Find where the given text appears and provide that cell's center as (x, y) coordinate. 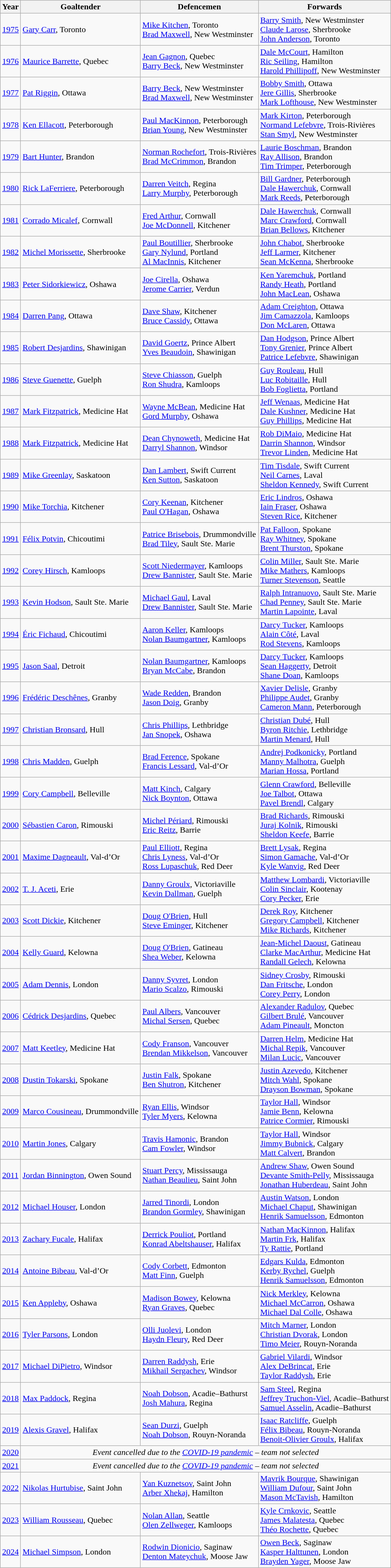
Aaron Keller, KamloopsNolan Baumgartner, Kamloops (199, 634)
Brad Ference, SpokaneFrancis Lessard, Val-d’Or (199, 761)
Andrew Shaw, Owen SoundDevante Smith-Pelly, MississaugaJonathan Huberdeau, Saint John (324, 1175)
Martin Jones, Calgary (81, 1143)
Darcy Tucker, KamloopsSean Haggerty, DetroitShane Doan, Kamloops (324, 666)
T. J. Aceti, Erie (81, 889)
1996 (10, 698)
Taylor Hall, WindsorJimmy Bubnick, CalgaryMatt Calvert, Brandon (324, 1143)
2023 (10, 1520)
Nathan MacKinnon, HalifaxMartin Frk, HalifaxTy Rattie, Portland (324, 1239)
Taylor Hall, WindsorJamie Benn, KelownaPatrice Cormier, Rimouski (324, 1112)
Chris Phillips, LethbridgeJan Snopek, Oshawa (199, 730)
Tim Tisdale, Swift CurrentNeil Carnes, LavalSheldon Kennedy, Swift Current (324, 475)
Norman Rochefort, Trois-RivièresBrad McCrimmon, Brandon (199, 157)
Nikolas Hurtubise, Saint John (81, 1488)
Owen Beck, SaginawKasper Halttunen, LondonBrayden Yager, Moose Jaw (324, 1552)
Isaac Ratcliffe, GuelphFélix Bibeau, Rouyn-NorandaBenoit-Olivier Groulx, Halifax (324, 1430)
Paul Elliott, ReginaChris Lyness, Val-d’OrRoss Lupaschuk, Red Deer (199, 857)
Steve Chiasson, GuelphRon Shudra, Kamloops (199, 380)
Derek Roy, KitchenerGregory Campbell, KitchenerMike Richards, Kitchener (324, 921)
Fred Arthur, CornwallJoe McDonnell, Kitchener (199, 220)
1991 (10, 539)
2005 (10, 984)
Sean Durzi, GuelphNoah Dobson, Rouyn-Noranda (199, 1430)
Joe Cirella, OshawaJerome Carrier, Verdun (199, 284)
Adam Creighton, OttawaJim Camazzola, KamloopsDon McLaren, Ottawa (324, 316)
2022 (10, 1488)
Mike Torchia, Kitchener (81, 507)
Paul Boutillier, SherbrookeGary Nylund, PortlandAl MacInnis, Kitchener (199, 252)
1988 (10, 443)
1990 (10, 507)
Mavrik Bourque, ShawiniganWilliam Dufour, Saint JohnMason McTavish, Hamilton (324, 1488)
Mike Greenlay, Saskatoon (81, 475)
Derrick Pouliot, PortlandKonrad Abeltshauser, Halifax (199, 1239)
2008 (10, 1080)
Brad Richards, RimouskiJuraj Kolnik, RimouskiSheldon Keefe, Barrie (324, 825)
Danny Syvret, LondonMario Scalzo, Rimouski (199, 984)
Ken Ellacott, Peterborough (81, 125)
2015 (10, 1302)
2001 (10, 857)
Gabriel Vilardi, WindsorAlex DeBrincat, ErieTaylor Raddysh, Erie (324, 1366)
Jarred Tinordi, LondonBrandon Gormley, Shawinigan (199, 1207)
1989 (10, 475)
Dale Hawerchuk, CornwallMarc Crawford, CornwallBrian Bellows, Kitchener (324, 220)
Darren Pang, Ottawa (81, 316)
2011 (10, 1175)
Kevin Hodson, Sault Ste. Marie (81, 602)
Justin Azevedo, KitchenerMitch Wahl, SpokaneDrayson Bowman, Spokane (324, 1080)
1992 (10, 570)
Maurice Barrette, Quebec (81, 61)
Pat Riggin, Ottawa (81, 93)
1985 (10, 347)
Darcy Tucker, KamloopsAlain Côté, LavalRod Stevens, Kamloops (324, 634)
Christian Dubé, HullByron Ritchie, LethbridgeMartin Menard, Hull (324, 730)
Austin Watson, LondonMichael Chaput, ShawiniganHenrik Samuelsson, Edmonton (324, 1207)
Peter Sidorkiewicz, Oshawa (81, 284)
Colin Miller, Sault Ste. MarieMike Mathers, KamloopsTurner Stevenson, Seattle (324, 570)
Madison Bowey, KelownaRyan Graves, Quebec (199, 1302)
Maxime Dagneault, Val-d’Or (81, 857)
Paul MacKinnon, PeterboroughBrian Young, New Westminster (199, 125)
Scott Dickie, Kitchener (81, 921)
1999 (10, 793)
Matt Keetley, Medicine Hat (81, 1048)
Ralph Intranuovo, Sault Ste. MarieChad Penney, Sault Ste. MarieMartin Lapointe, Laval (324, 602)
Noah Dobson, Acadie–BathurstJosh Mahura, Regina (199, 1398)
Xavier Delisle, GranbyPhilippe Audet, GranbyCameron Mann, Peterborough (324, 698)
2020 (10, 1453)
Cory Keenan, KitchenerPaul O'Hagan, Oshawa (199, 507)
Brett Lysak, ReginaSimon Gamache, Val-d’OrKyle Wanvig, Red Deer (324, 857)
Matthew Lombardi, VictoriavilleColin Sinclair, KootenayCory Pecker, Erie (324, 889)
Alexis Gravel, Halifax (81, 1430)
Pat Falloon, SpokaneRay Whitney, SpokaneBrent Thurston, Spokane (324, 539)
Jordan Binnington, Owen Sound (81, 1175)
Dan Hodgson, Prince AlbertTony Grenier, Prince AlbertPatrice Lefebvre, Shawinigan (324, 347)
Jean Gagnon, QuebecBarry Beck, New Westminster (199, 61)
Doug O'Brien, GatineauShea Weber, Kelowna (199, 953)
Nick Merkley, KelownaMichael McCarron, OshawaMichael Dal Colle, Oshawa (324, 1302)
Dean Chynoweth, Medicine HatDarryl Shannon, Windsor (199, 443)
Darren Veitch, ReginaLarry Murphy, Peterborough (199, 188)
Defencemen (199, 7)
Year (10, 7)
Rodwin Dionicio, SaginawDenton Mateychuk, Moose Jaw (199, 1552)
Ken Yaremchuk, PortlandRandy Heath, PortlandJohn MacLean, Oshawa (324, 284)
Michel Périard, RimouskiEric Reitz, Barrie (199, 825)
1993 (10, 602)
Kelly Guard, Kelowna (81, 953)
Cory Campbell, Belleville (81, 793)
Darren Raddysh, ErieMikhail Sergachev, Windsor (199, 1366)
2006 (10, 1016)
1980 (10, 188)
Robert Desjardins, Shawinigan (81, 347)
1977 (10, 93)
Michael DiPietro, Windsor (81, 1366)
2013 (10, 1239)
Michael Houser, London (81, 1207)
2007 (10, 1048)
Rob DiMaio, Medicine HatDarrin Shannon, WindsorTrevor Linden, Medicine Hat (324, 443)
Wade Redden, BrandonJason Doig, Granby (199, 698)
Bobby Smith, OttawaJere Gillis, SherbrookeMark Lofthouse, New Westminster (324, 93)
2000 (10, 825)
Bill Gardner, PeterboroughDale Hawerchuk, CornwallMark Reeds, Peterborough (324, 188)
2024 (10, 1552)
Chris Madden, Guelph (81, 761)
Zachary Fucale, Halifax (81, 1239)
Edgars Kulda, EdmontonKerby Rychel, GuelphHenrik Samuelsson, Edmonton (324, 1271)
Ken Appleby, Oshawa (81, 1302)
Marco Cousineau, Drummondville (81, 1112)
Darren Helm, Medicine HatMichal Repik, VancouverMilan Lucic, Vancouver (324, 1048)
Corrado Micalef, Cornwall (81, 220)
Matt Kinch, CalgaryNick Boynton, Ottawa (199, 793)
Félix Potvin, Chicoutimi (81, 539)
John Chabot, SherbrookeJeff Larmer, KitchenerSean McKenna, Sherbrooke (324, 252)
Frédéric Deschênes, Granby (81, 698)
Sidney Crosby, RimouskiDan Fritsche, LondonCorey Perry, London (324, 984)
Mitch Marner, LondonChristian Dvorak, LondonTimo Meier, Rouyn-Noranda (324, 1334)
2019 (10, 1430)
Ryan Ellis, WindsorTyler Myers, Kelowna (199, 1112)
Corey Hirsch, Kamloops (81, 570)
Goaltender (81, 7)
Barry Smith, New WestminsterClaude Larose, SherbrookeJohn Anderson, Toronto (324, 29)
Danny Groulx, VictoriavilleKevin Dallman, Guelph (199, 889)
Stuart Percy, MississaugaNathan Beaulieu, Saint John (199, 1175)
Wayne McBean, Medicine HatGord Murphy, Oshawa (199, 411)
Christian Bronsard, Hull (81, 730)
2016 (10, 1334)
Yan Kuznetsov, Saint JohnArber Xhekaj, Hamilton (199, 1488)
2002 (10, 889)
Forwards (324, 7)
2009 (10, 1112)
Jean-Michel Daoust, GatineauClarke MacArthur, Medicine HatRandall Gelech, Kelowna (324, 953)
Justin Falk, SpokaneBen Shutron, Kitchener (199, 1080)
1986 (10, 380)
Michael Gaul, LavalDrew Bannister, Sault Ste. Marie (199, 602)
Tyler Parsons, London (81, 1334)
1979 (10, 157)
1982 (10, 252)
1987 (10, 411)
1978 (10, 125)
Jeff Wenaas, Medicine HatDale Kushner, Medicine HatGuy Phillips, Medicine Hat (324, 411)
Rick LaFerriere, Peterborough (81, 188)
Eric Lindros, OshawaIain Fraser, OshawaSteven Rice, Kitchener (324, 507)
2017 (10, 1366)
Travis Hamonic, BrandonCam Fowler, Windsor (199, 1143)
Kyle Crnkovic, SeattleJames Malatesta, QuebecThéo Rochette, Quebec (324, 1520)
1998 (10, 761)
Steve Guenette, Guelph (81, 380)
Laurie Boschman, BrandonRay Allison, BrandonTim Trimper, Peterborough (324, 157)
1984 (10, 316)
Paul Albers, VancouverMichal Sersen, Quebec (199, 1016)
Jason Saal, Detroit (81, 666)
1975 (10, 29)
1976 (10, 61)
William Rousseau, Quebec (81, 1520)
Olli Juolevi, LondonHaydn Fleury, Red Deer (199, 1334)
David Goertz, Prince AlbertYves Beaudoin, Shawinigan (199, 347)
Dave Shaw, KitchenerBruce Cassidy, Ottawa (199, 316)
Guy Rouleau, HullLuc Robitaille, HullBob Foglietta, Portland (324, 380)
Glenn Crawford, BellevilleJoe Talbot, OttawaPavel Brendl, Calgary (324, 793)
1994 (10, 634)
Mark Kirton, PeterboroughNormand Lefebvre, Trois-RivièresStan Smyl, New Westminster (324, 125)
2014 (10, 1271)
Michel Morissette, Sherbrooke (81, 252)
2004 (10, 953)
Dan Lambert, Swift CurrentKen Sutton, Saskatoon (199, 475)
2021 (10, 1466)
Cody Franson, VancouverBrendan Mikkelson, Vancouver (199, 1048)
Cody Corbett, EdmontonMatt Finn, Guelph (199, 1271)
Nolan Allan, SeattleOlen Zellweger, Kamloops (199, 1520)
Gary Carr, Toronto (81, 29)
1997 (10, 730)
Michael Simpson, London (81, 1552)
2003 (10, 921)
Max Paddock, Regina (81, 1398)
1983 (10, 284)
Adam Dennis, London (81, 984)
Patrice Brisebois, DrummondvilleBrad Tiley, Sault Ste. Marie (199, 539)
Sam Steel, ReginaJeffrey Truchon-Viel, Acadie–BathurstSamuel Asselin, Acadie–Bathurst (324, 1398)
2018 (10, 1398)
Sébastien Caron, Rimouski (81, 825)
Antoine Bibeau, Val-d’Or (81, 1271)
2012 (10, 1207)
Éric Fichaud, Chicoutimi (81, 634)
1995 (10, 666)
Bart Hunter, Brandon (81, 157)
Scott Niedermayer, KamloopsDrew Bannister, Sault Ste. Marie (199, 570)
Mike Kitchen, TorontoBrad Maxwell, New Westminster (199, 29)
Nolan Baumgartner, KamloopsBryan McCabe, Brandon (199, 666)
Doug O'Brien, HullSteve Eminger, Kitchener (199, 921)
Dustin Tokarski, Spokane (81, 1080)
Dale McCourt, HamiltonRic Seiling, HamiltonHarold Phillipoff, New Westminster (324, 61)
1981 (10, 220)
Andrej Podkonicky, PortlandManny Malhotra, GuelphMarian Hossa, Portland (324, 761)
2010 (10, 1143)
Cédrick Desjardins, Quebec (81, 1016)
Alexander Radulov, QuebecGilbert Brulé, VancouverAdam Pineault, Moncton (324, 1016)
Barry Beck, New WestminsterBrad Maxwell, New Westminster (199, 93)
